Search for the cell housing the specified text and yield its (x, y) center coordinate. 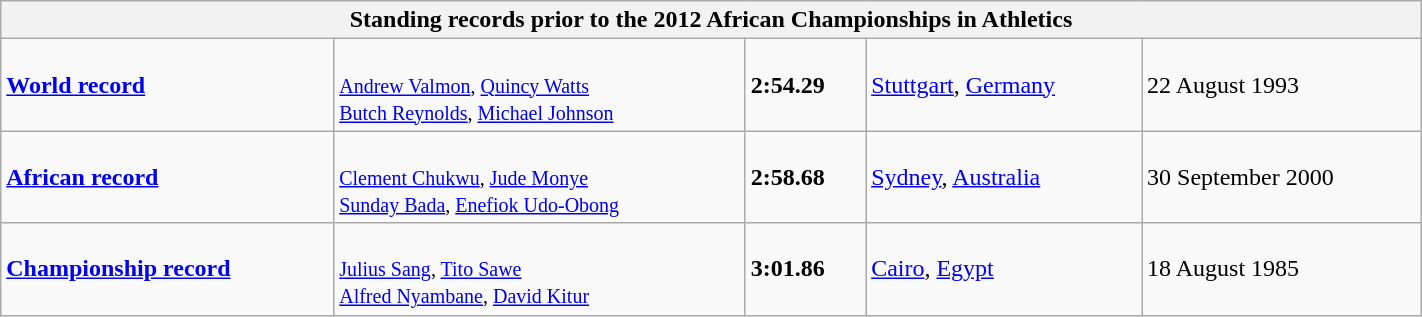
Stuttgart, Germany (1004, 85)
2:54.29 (805, 85)
Julius Sang, Tito SaweAlfred Nyambane, David Kitur (540, 269)
22 August 1993 (1282, 85)
18 August 1985 (1282, 269)
Standing records prior to the 2012 African Championships in Athletics (711, 20)
Championship record (168, 269)
Clement Chukwu, Jude MonyeSunday Bada, Enefiok Udo-Obong (540, 177)
African record (168, 177)
Sydney, Australia (1004, 177)
2:58.68 (805, 177)
3:01.86 (805, 269)
Cairo, Egypt (1004, 269)
30 September 2000 (1282, 177)
World record (168, 85)
Andrew Valmon, Quincy WattsButch Reynolds, Michael Johnson (540, 85)
